Search for the cell housing the specified text and yield its [x, y] center coordinate. 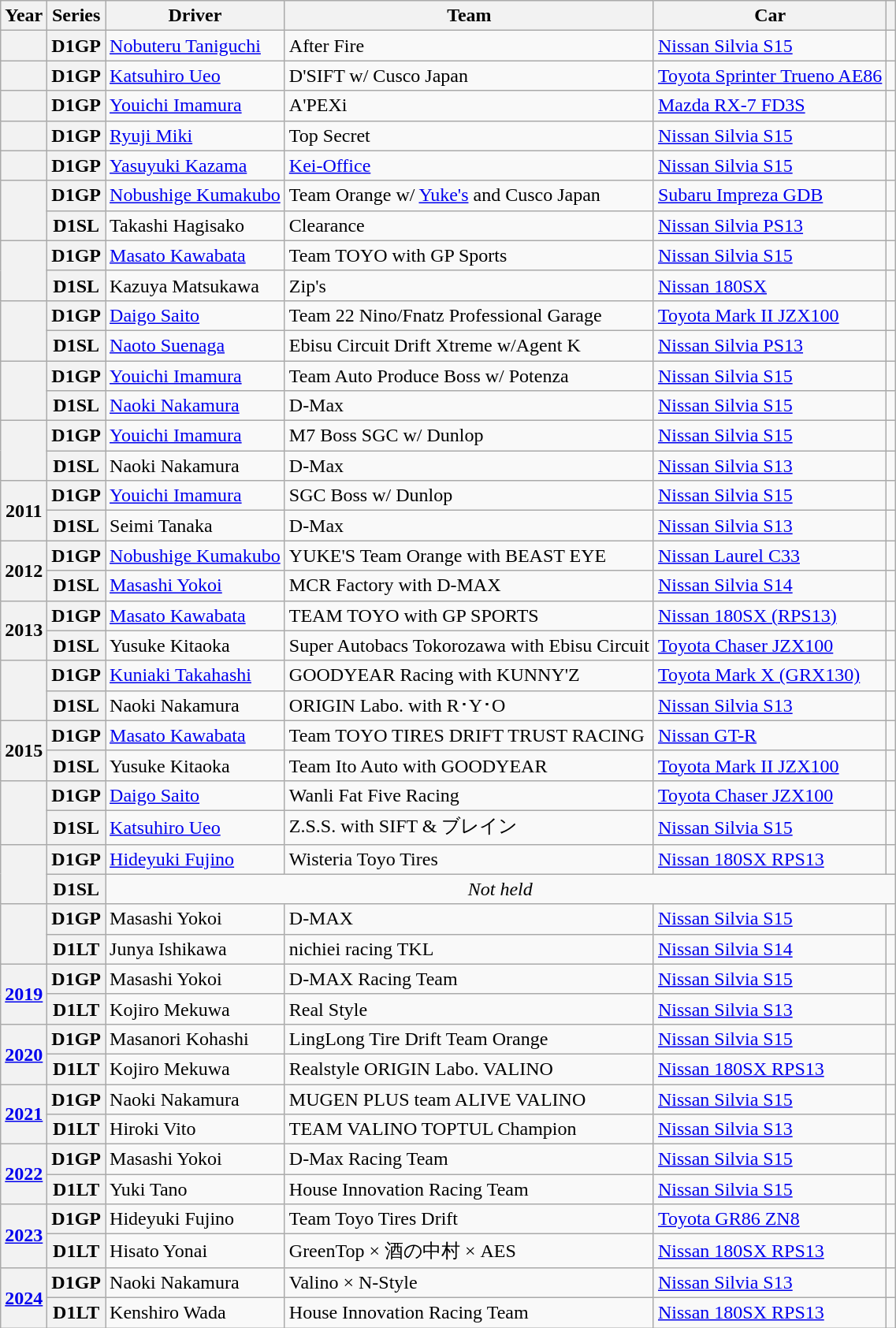
Yasuyuki Kazama [195, 166]
Takashi Hagisako [195, 225]
Clearance [469, 225]
Ebisu Circuit Drift Xtreme w/Agent K [469, 345]
Kazuya Matsukawa [195, 285]
After Fire [469, 46]
Subaru Impreza GDB [769, 195]
2020 [24, 1054]
Junya Ishikawa [195, 949]
SGC Boss w/ Dunlop [469, 496]
MUGEN PLUS team ALIVE VALINO [469, 1099]
Seimi Tanaka [195, 526]
Zip's [469, 285]
Toyota Sprinter Trueno AE86 [769, 76]
Team [469, 16]
2015 [24, 750]
Wanli Fat Five Racing [469, 795]
D-Max Racing Team [469, 1159]
LingLong Tire Drift Team Orange [469, 1039]
Team TOYO TIRES DRIFT TRUST RACING [469, 735]
Team Ito Auto with GOODYEAR [469, 765]
Kei-Office [469, 166]
TEAM TOYO with GP SPORTS [469, 616]
Toyota GR86 ZN8 [769, 1219]
D-MAX [469, 919]
Team Toyo Tires Drift [469, 1219]
D'SIFT w/ Cusco Japan [469, 76]
Hiroki Vito [195, 1129]
Masanori Kohashi [195, 1039]
Valino × N-Style [469, 1282]
Hisato Yonai [195, 1252]
Nissan 180SX (RPS13) [769, 616]
GOODYEAR Racing with KUNNY'Z [469, 675]
2019 [24, 994]
A'PEXi [469, 106]
GreenTop × 酒の中村 × AES [469, 1252]
Wisteria Toyo Tires [469, 859]
nichiei racing TKL [469, 949]
Team TOYO with GP Sports [469, 255]
2012 [24, 571]
Car [769, 16]
2011 [24, 511]
Nobuteru Taniguchi [195, 46]
Nissan 180SX [769, 285]
YUKE'S Team Orange with BEAST EYE [469, 556]
Top Secret [469, 136]
Series [76, 16]
Ryuji Miki [195, 136]
2022 [24, 1174]
Yuki Tano [195, 1189]
Team Orange w/ Yuke's and Cusco Japan [469, 195]
Naoto Suenaga [195, 345]
Kuniaki Takahashi [195, 675]
2023 [24, 1236]
Mazda RX-7 FD3S [769, 106]
MCR Factory with D-MAX [469, 586]
Real Style [469, 1009]
Kenshiro Wada [195, 1312]
Driver [195, 16]
TEAM VALINO TOPTUL Champion [469, 1129]
Toyota Mark X (GRX130) [769, 675]
Year [24, 16]
ORIGIN Labo. with R･Y･O [469, 705]
2013 [24, 631]
Not held [500, 889]
Team 22 Nino/Fnatz Professional Garage [469, 315]
Z.S.S. with SIFT & ブレイン [469, 828]
2021 [24, 1114]
2024 [24, 1297]
D-MAX Racing Team [469, 979]
Team Auto Produce Boss w/ Potenza [469, 376]
Realstyle ORIGIN Labo. VALINO [469, 1069]
Super Autobacs Tokorozawa with Ebisu Circuit [469, 645]
Nissan Laurel C33 [769, 556]
Nissan GT-R [769, 735]
M7 Boss SGC w/ Dunlop [469, 436]
